For the text-containing cell, return its midpoint in (X, Y) coordinate format. 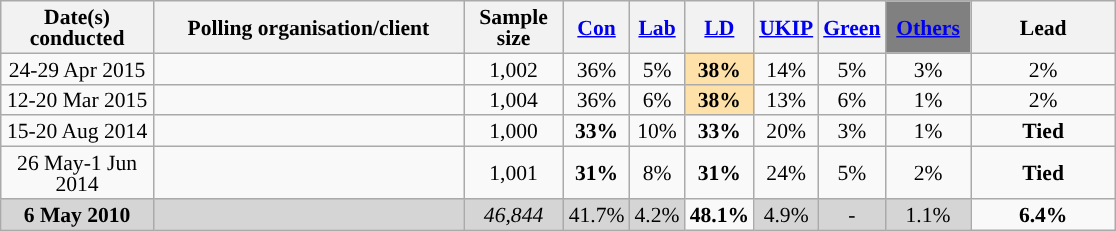
10% (658, 132)
Date(s)conducted (78, 27)
24-29 Apr 2015 (78, 68)
- (852, 214)
48.1% (720, 214)
1,002 (514, 68)
15-20 Aug 2014 (78, 132)
8% (658, 173)
6.4% (1044, 214)
1,001 (514, 173)
4.2% (658, 214)
20% (786, 132)
24% (786, 173)
12-20 Mar 2015 (78, 100)
26 May-1 Jun 2014 (78, 173)
14% (786, 68)
46,844 (514, 214)
Con (597, 27)
6 May 2010 (78, 214)
Others (928, 27)
4.9% (786, 214)
Lab (658, 27)
13% (786, 100)
LD (720, 27)
UKIP (786, 27)
1,000 (514, 132)
Polling organisation/client (308, 27)
1.1% (928, 214)
Sample size (514, 27)
41.7% (597, 214)
Green (852, 27)
1,004 (514, 100)
Lead (1044, 27)
